Identify which cell holds the provided text, then report its [x, y] central coordinate. 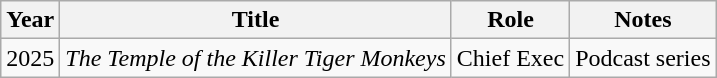
Podcast series [643, 58]
Title [256, 20]
Year [30, 20]
Chief Exec [510, 58]
2025 [30, 58]
Role [510, 20]
The Temple of the Killer Tiger Monkeys [256, 58]
Notes [643, 20]
